Provide the (x, y) coordinate of the cell's center where the given text is located.  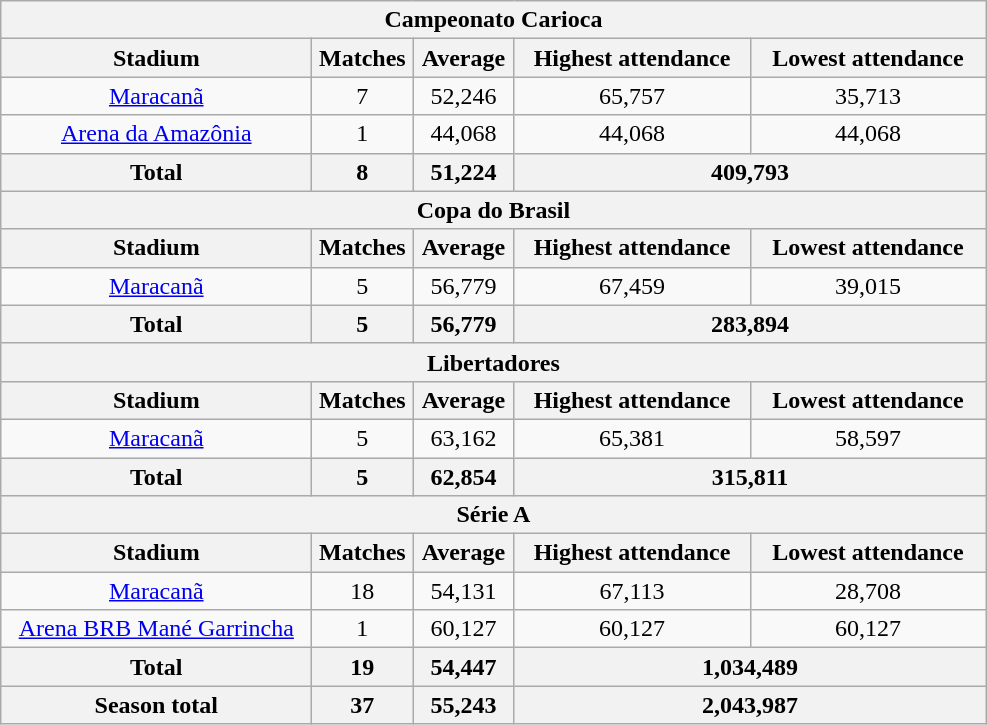
54,447 (464, 667)
8 (362, 172)
54,131 (464, 591)
18 (362, 591)
55,243 (464, 705)
7 (362, 96)
409,793 (750, 172)
52,246 (464, 96)
19 (362, 667)
67,113 (632, 591)
35,713 (868, 96)
39,015 (868, 286)
65,757 (632, 96)
58,597 (868, 438)
Copa do Brasil (494, 210)
67,459 (632, 286)
Série A (494, 515)
Arena BRB Mané Garrincha (156, 629)
62,854 (464, 477)
63,162 (464, 438)
2,043,987 (750, 705)
283,894 (750, 324)
Libertadores (494, 362)
Season total (156, 705)
65,381 (632, 438)
28,708 (868, 591)
Campeonato Carioca (494, 20)
315,811 (750, 477)
Arena da Amazônia (156, 134)
51,224 (464, 172)
37 (362, 705)
1,034,489 (750, 667)
